Provide the (X, Y) coordinate of the cell's center where the given text is located.  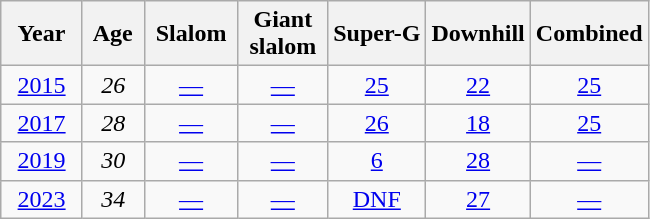
27 (478, 199)
2015 (42, 85)
22 (478, 85)
Slalom (191, 34)
Year (42, 34)
30 (113, 161)
Super-G (377, 34)
18 (478, 123)
Downhill (478, 34)
Age (113, 34)
Giant slalom (283, 34)
2019 (42, 161)
Combined (589, 34)
34 (113, 199)
2023 (42, 199)
6 (377, 161)
DNF (377, 199)
2017 (42, 123)
